Search for the cell housing the specified text and yield its [x, y] center coordinate. 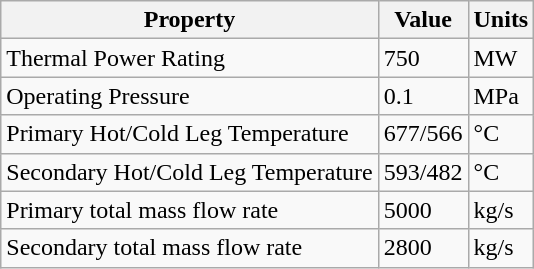
Secondary total mass flow rate [190, 248]
750 [423, 58]
5000 [423, 210]
Operating Pressure [190, 96]
Secondary Hot/Cold Leg Temperature [190, 172]
2800 [423, 248]
Property [190, 20]
0.1 [423, 96]
677/566 [423, 134]
Units [501, 20]
MPa [501, 96]
Primary total mass flow rate [190, 210]
Primary Hot/Cold Leg Temperature [190, 134]
593/482 [423, 172]
Thermal Power Rating [190, 58]
MW [501, 58]
Value [423, 20]
